For the text-containing cell, return its midpoint in (x, y) coordinate format. 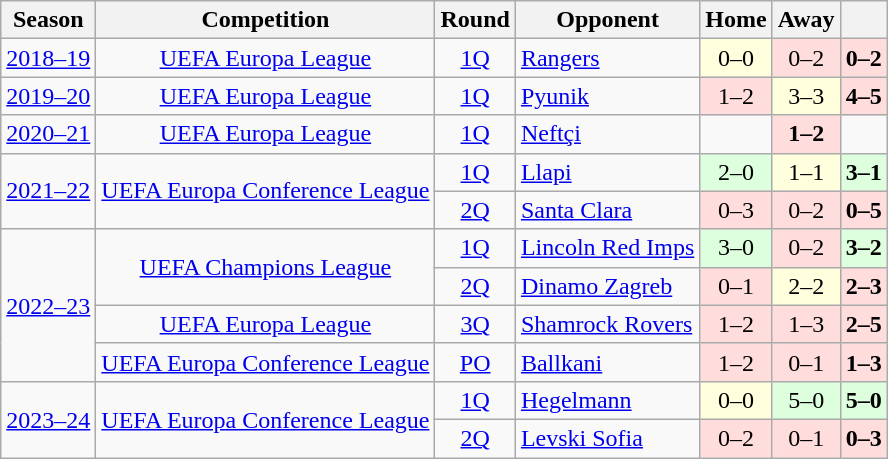
2020–21 (48, 134)
3–0 (736, 248)
2018–19 (48, 58)
Dinamo Zagreb (607, 286)
1–1 (806, 172)
3–1 (864, 172)
2–2 (806, 286)
Round (475, 20)
Pyunik (607, 96)
Ballkani (607, 362)
3Q (475, 324)
Rangers (607, 58)
0–5 (864, 210)
3–3 (806, 96)
3–2 (864, 248)
Away (806, 20)
Home (736, 20)
2019–20 (48, 96)
2–3 (864, 286)
Opponent (607, 20)
2023–24 (48, 419)
2022–23 (48, 305)
Lincoln Red Imps (607, 248)
4–5 (864, 96)
2–0 (736, 172)
Hegelmann (607, 400)
Competition (266, 20)
PO (475, 362)
Santa Clara (607, 210)
Llapi (607, 172)
2021–22 (48, 191)
Levski Sofia (607, 438)
UEFA Champions League (266, 267)
2–5 (864, 324)
Shamrock Rovers (607, 324)
Neftçi (607, 134)
Season (48, 20)
